Capture the cell that displays the provided text and extract its (X, Y) central coordinate. 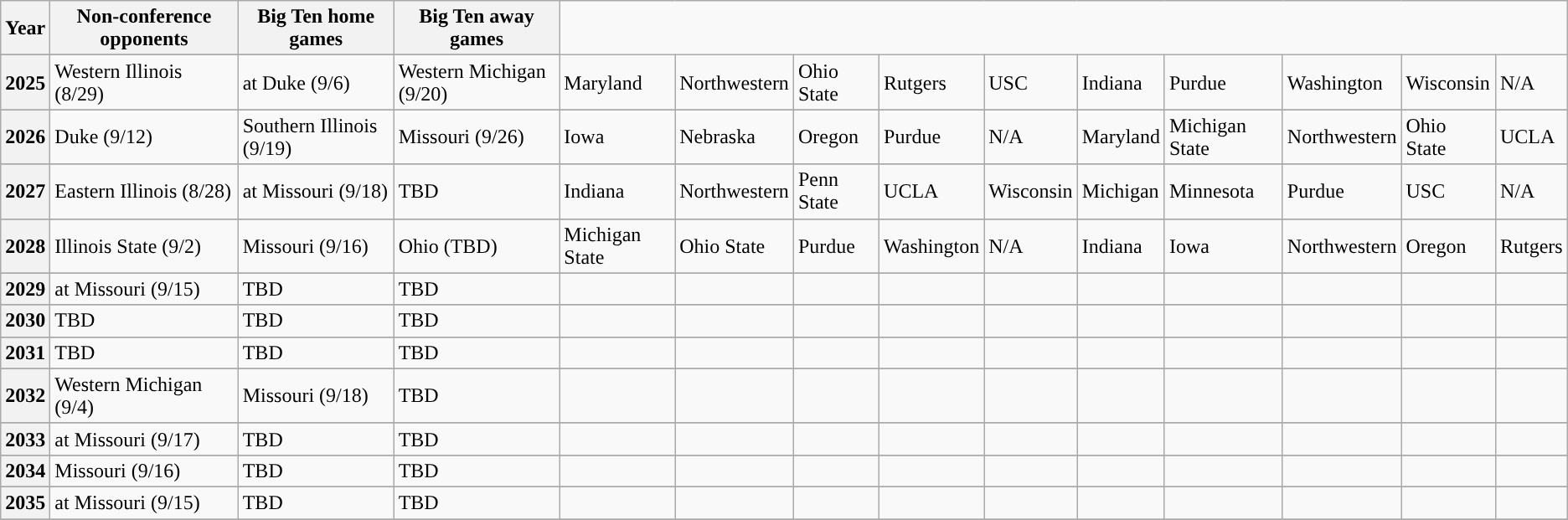
2025 (25, 82)
Non-conference opponents (144, 28)
Ohio (TBD) (477, 246)
Missouri (9/26) (477, 137)
Western Michigan (9/20) (477, 82)
Western Illinois (8/29) (144, 82)
Illinois State (9/2) (144, 246)
2034 (25, 471)
2027 (25, 191)
at Missouri (9/17) (144, 439)
Southern Illinois (9/19) (316, 137)
Nebraska (735, 137)
Penn State (836, 191)
Year (25, 28)
2026 (25, 137)
Western Michigan (9/4) (144, 395)
Missouri (9/18) (316, 395)
Minnesota (1223, 191)
2033 (25, 439)
2028 (25, 246)
Michigan (1121, 191)
2032 (25, 395)
Duke (9/12) (144, 137)
Big Ten away games (477, 28)
2029 (25, 289)
Eastern Illinois (8/28) (144, 191)
Big Ten home games (316, 28)
at Duke (9/6) (316, 82)
2035 (25, 502)
at Missouri (9/18) (316, 191)
2030 (25, 321)
2031 (25, 353)
